Detect which cell encompasses the target text, then output its [x, y] center coordinate. 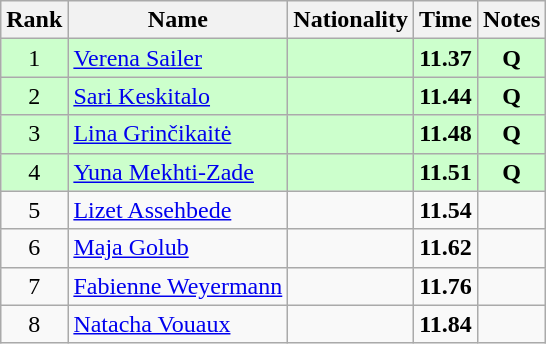
4 [34, 172]
7 [34, 286]
11.51 [446, 172]
3 [34, 134]
Lina Grinčikaitė [178, 134]
11.54 [446, 210]
1 [34, 58]
11.44 [446, 96]
Fabienne Weyermann [178, 286]
11.76 [446, 286]
2 [34, 96]
Natacha Vouaux [178, 324]
Verena Sailer [178, 58]
11.62 [446, 248]
Rank [34, 20]
11.37 [446, 58]
Sari Keskitalo [178, 96]
Time [446, 20]
5 [34, 210]
Nationality [351, 20]
Notes [512, 20]
8 [34, 324]
11.84 [446, 324]
Maja Golub [178, 248]
Yuna Mekhti-Zade [178, 172]
6 [34, 248]
Name [178, 20]
11.48 [446, 134]
Lizet Assehbede [178, 210]
